Scan for the cell matching the given text and deliver its [x, y] coordinate at center. 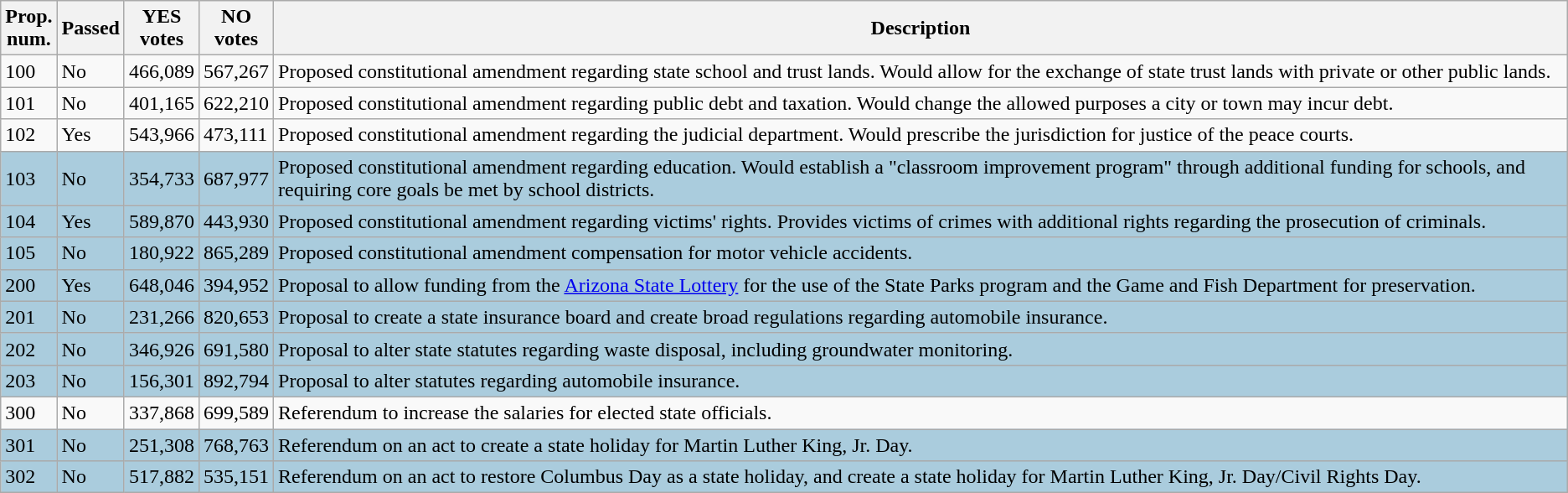
443,930 [236, 221]
105 [28, 253]
535,151 [236, 477]
156,301 [161, 381]
Proposed constitutional amendment compensation for motor vehicle accidents. [921, 253]
103 [28, 178]
251,308 [161, 445]
301 [28, 445]
473,111 [236, 135]
543,966 [161, 135]
300 [28, 413]
101 [28, 103]
Description [921, 29]
200 [28, 285]
892,794 [236, 381]
104 [28, 221]
401,165 [161, 103]
648,046 [161, 285]
102 [28, 135]
Proposal to alter statutes regarding automobile insurance. [921, 381]
231,266 [161, 317]
100 [28, 71]
687,977 [236, 178]
589,870 [161, 221]
865,289 [236, 253]
Passed [90, 29]
337,868 [161, 413]
622,210 [236, 103]
768,763 [236, 445]
302 [28, 477]
567,267 [236, 71]
203 [28, 381]
346,926 [161, 349]
Proposed constitutional amendment regarding public debt and taxation. Would change the allowed purposes a city or town may incur debt. [921, 103]
201 [28, 317]
NOvotes [236, 29]
202 [28, 349]
394,952 [236, 285]
691,580 [236, 349]
Prop.num. [28, 29]
820,653 [236, 317]
699,589 [236, 413]
YESvotes [161, 29]
Proposal to create a state insurance board and create broad regulations regarding automobile insurance. [921, 317]
Proposal to allow funding from the Arizona State Lottery for the use of the State Parks program and the Game and Fish Department for preservation. [921, 285]
Proposed constitutional amendment regarding the judicial department. Would prescribe the jurisdiction for justice of the peace courts. [921, 135]
Proposal to alter state statutes regarding waste disposal, including groundwater monitoring. [921, 349]
Referendum on an act to restore Columbus Day as a state holiday, and create a state holiday for Martin Luther King, Jr. Day/Civil Rights Day. [921, 477]
Referendum to increase the salaries for elected state officials. [921, 413]
354,733 [161, 178]
466,089 [161, 71]
517,882 [161, 477]
180,922 [161, 253]
Referendum on an act to create a state holiday for Martin Luther King, Jr. Day. [921, 445]
